Find where the given text appears and provide that cell's center as [X, Y] coordinate. 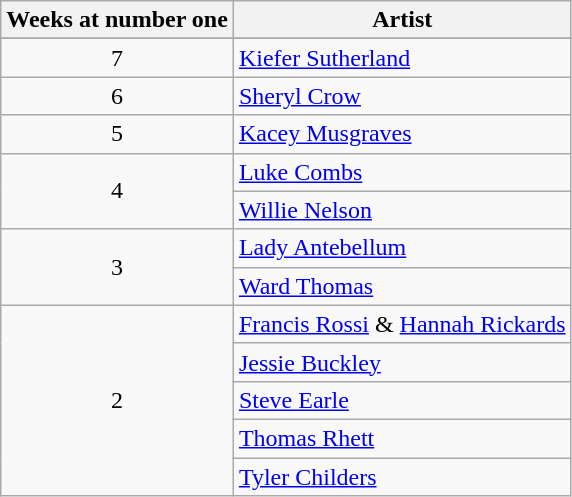
Tyler Childers [402, 477]
Francis Rossi & Hannah Rickards [402, 324]
Thomas Rhett [402, 438]
Luke Combs [402, 172]
Artist [402, 20]
4 [118, 191]
Kiefer Sutherland [402, 58]
Sheryl Crow [402, 96]
Jessie Buckley [402, 362]
2 [118, 400]
7 [118, 58]
3 [118, 267]
Kacey Musgraves [402, 134]
Weeks at number one [118, 20]
6 [118, 96]
Willie Nelson [402, 210]
5 [118, 134]
Lady Antebellum [402, 248]
Steve Earle [402, 400]
Ward Thomas [402, 286]
